From the cell containing the given text, extract its center point as (X, Y) coordinate. 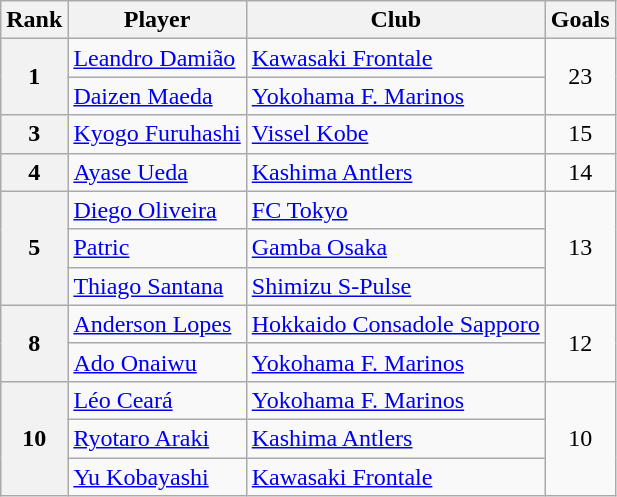
1 (34, 77)
Daizen Maeda (157, 96)
23 (580, 77)
15 (580, 134)
8 (34, 343)
Thiago Santana (157, 286)
Patric (157, 248)
Ayase Ueda (157, 172)
Vissel Kobe (396, 134)
Gamba Osaka (396, 248)
Leandro Damião (157, 58)
4 (34, 172)
Goals (580, 20)
5 (34, 248)
3 (34, 134)
Club (396, 20)
Diego Oliveira (157, 210)
Hokkaido Consadole Sapporo (396, 324)
Player (157, 20)
Yu Kobayashi (157, 477)
Léo Ceará (157, 400)
Ryotaro Araki (157, 438)
13 (580, 248)
12 (580, 343)
FC Tokyo (396, 210)
Rank (34, 20)
14 (580, 172)
Shimizu S-Pulse (396, 286)
Kyogo Furuhashi (157, 134)
Anderson Lopes (157, 324)
Ado Onaiwu (157, 362)
